Extract the [x, y] coordinate from the center of the cell holding the provided text.  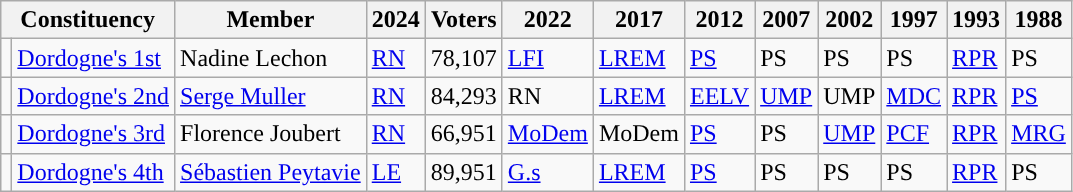
Nadine Lechon [271, 58]
Constituency [88, 20]
G.s [548, 172]
89,951 [464, 172]
2022 [548, 20]
MDC [914, 96]
Dordogne's 1st [94, 58]
Dordogne's 3rd [94, 134]
EELV [719, 96]
1997 [914, 20]
Serge Muller [271, 96]
2012 [719, 20]
2017 [638, 20]
Dordogne's 2nd [94, 96]
2007 [786, 20]
1988 [1039, 20]
PCF [914, 134]
Member [271, 20]
LFI [548, 58]
MRG [1039, 134]
Dordogne's 4th [94, 172]
Voters [464, 20]
84,293 [464, 96]
66,951 [464, 134]
Sébastien Peytavie [271, 172]
1993 [976, 20]
2002 [850, 20]
2024 [396, 20]
78,107 [464, 58]
Florence Joubert [271, 134]
LE [396, 172]
